Output the (x, y) coordinate of the center of the cell containing the given text.  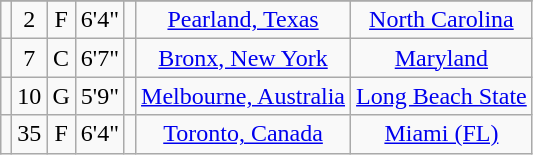
G (61, 96)
North Carolina (442, 20)
Maryland (442, 58)
Pearland, Texas (244, 20)
35 (30, 134)
2 (30, 20)
Toronto, Canada (244, 134)
5'9" (100, 96)
Miami (FL) (442, 134)
7 (30, 58)
6'7" (100, 58)
10 (30, 96)
Long Beach State (442, 96)
C (61, 58)
Melbourne, Australia (244, 96)
Bronx, New York (244, 58)
